Return (X, Y) of the center of cell containing provided text 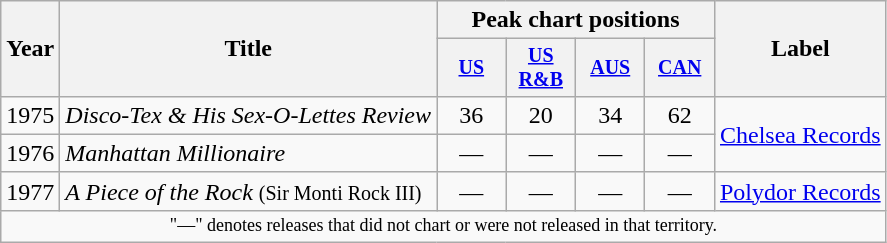
Chelsea Records (800, 134)
Polydor Records (800, 191)
Title (248, 49)
Manhattan Millionaire (248, 153)
A Piece of the Rock (Sir Monti Rock III) (248, 191)
US (472, 68)
Label (800, 49)
"—" denotes releases that did not chart or were not released in that territory. (444, 226)
Year (30, 49)
62 (680, 115)
CAN (680, 68)
US R&B (540, 68)
20 (540, 115)
Peak chart positions (576, 20)
34 (610, 115)
1975 (30, 115)
Disco-Tex & His Sex-O-Lettes Review (248, 115)
36 (472, 115)
AUS (610, 68)
1977 (30, 191)
1976 (30, 153)
